Output the [x, y] coordinate of the center of the cell containing the given text.  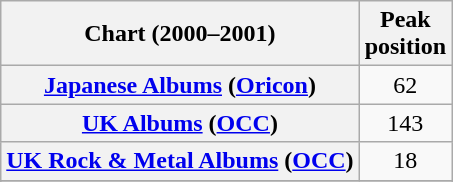
Chart (2000–2001) [180, 34]
UK Rock & Metal Albums (OCC) [180, 161]
18 [405, 161]
143 [405, 123]
62 [405, 85]
Japanese Albums (Oricon) [180, 85]
UK Albums (OCC) [180, 123]
Peak position [405, 34]
